Locate the cell with the specified text and output its (X, Y) center coordinate. 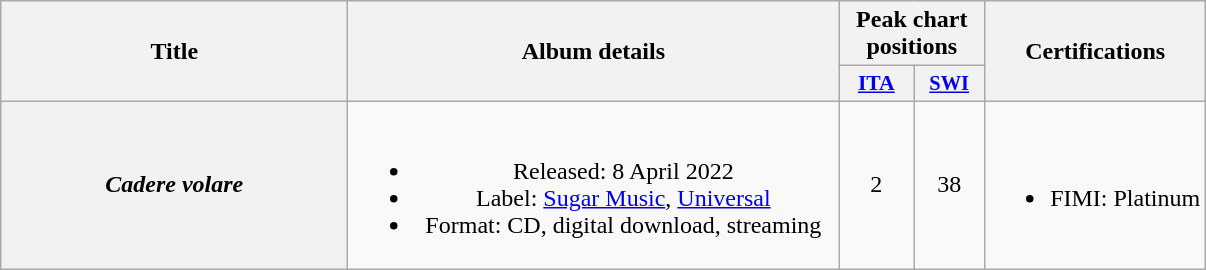
ITA (876, 84)
2 (876, 184)
FIMI: Platinum (1096, 184)
38 (950, 184)
Peak chart positions (912, 34)
Cadere volare (174, 184)
Album details (594, 52)
Title (174, 52)
SWI (950, 84)
Released: 8 April 2022Label: Sugar Music, UniversalFormat: CD, digital download, streaming (594, 184)
Certifications (1096, 52)
